Return the (x, y) coordinate for the center point of the cell that contains the specified text.  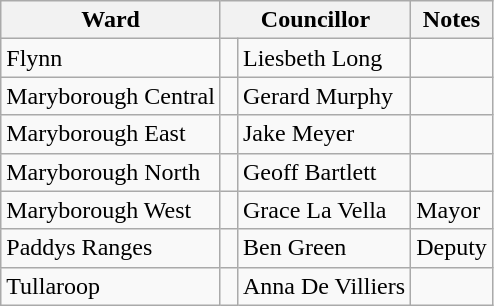
Councillor (315, 20)
Mayor (452, 210)
Grace La Vella (324, 210)
Gerard Murphy (324, 96)
Ward (111, 20)
Deputy (452, 248)
Paddys Ranges (111, 248)
Notes (452, 20)
Maryborough North (111, 172)
Maryborough East (111, 134)
Maryborough Central (111, 96)
Maryborough West (111, 210)
Flynn (111, 58)
Geoff Bartlett (324, 172)
Tullaroop (111, 286)
Ben Green (324, 248)
Liesbeth Long (324, 58)
Jake Meyer (324, 134)
Anna De Villiers (324, 286)
